Extract the (X, Y) coordinate from the center of the cell holding the provided text.  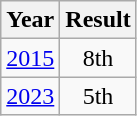
2015 (30, 58)
Year (30, 20)
2023 (30, 96)
8th (98, 58)
5th (98, 96)
Result (98, 20)
